Return (X, Y) of the center of cell containing provided text 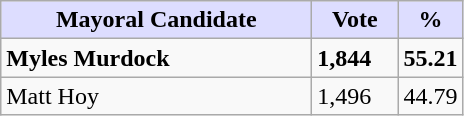
44.79 (430, 96)
% (430, 20)
Mayoral Candidate (156, 20)
1,496 (355, 96)
55.21 (430, 58)
Myles Murdock (156, 58)
Vote (355, 20)
Matt Hoy (156, 96)
1,844 (355, 58)
